Locate the cell with the specified text and output its (X, Y) center coordinate. 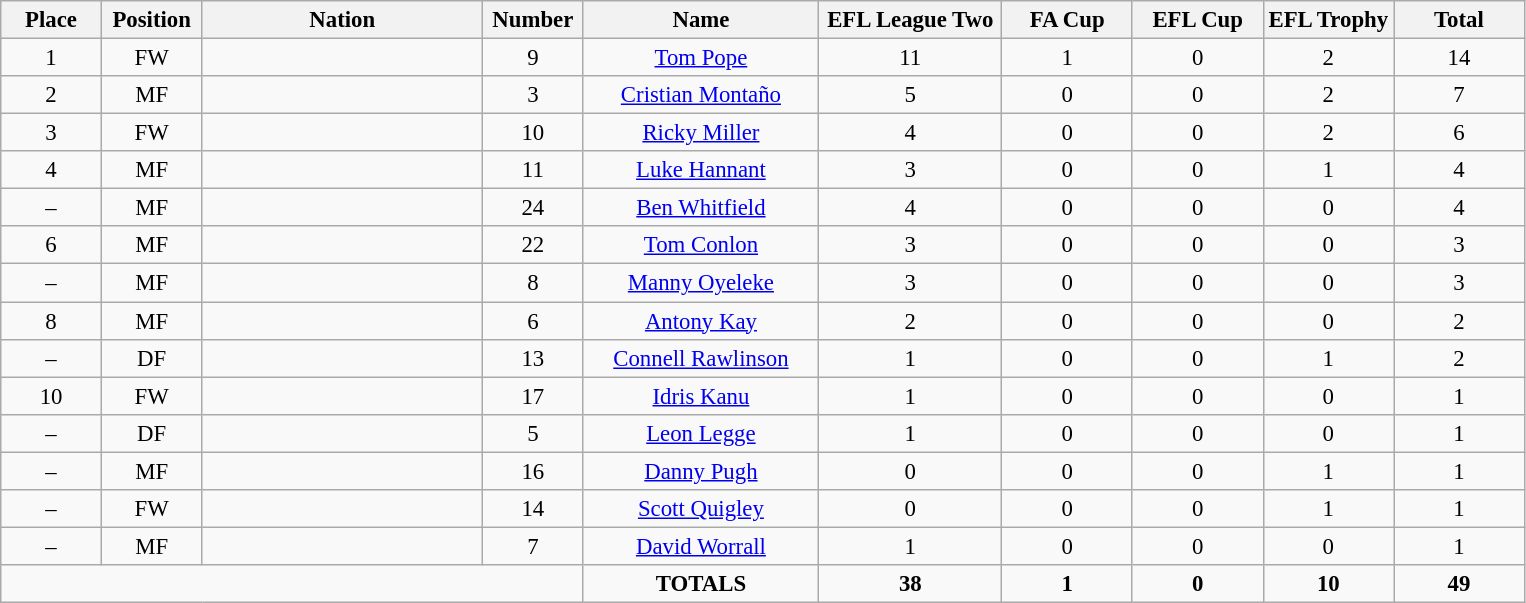
Nation (342, 20)
Cristian Montaño (701, 95)
Ricky Miller (701, 133)
Tom Pope (701, 58)
TOTALS (701, 584)
38 (910, 584)
Ben Whitfield (701, 208)
Scott Quigley (701, 509)
Antony Kay (701, 321)
Total (1460, 20)
Danny Pugh (701, 471)
EFL League Two (910, 20)
Idris Kanu (701, 396)
Leon Legge (701, 433)
13 (534, 358)
Tom Conlon (701, 245)
Name (701, 20)
Place (52, 20)
Connell Rawlinson (701, 358)
Luke Hannant (701, 170)
EFL Cup (1198, 20)
9 (534, 58)
24 (534, 208)
David Worrall (701, 546)
Position (152, 20)
Manny Oyeleke (701, 283)
16 (534, 471)
FA Cup (1068, 20)
Number (534, 20)
49 (1460, 584)
22 (534, 245)
EFL Trophy (1328, 20)
17 (534, 396)
